Scan for the cell matching the given text and deliver its (x, y) coordinate at center. 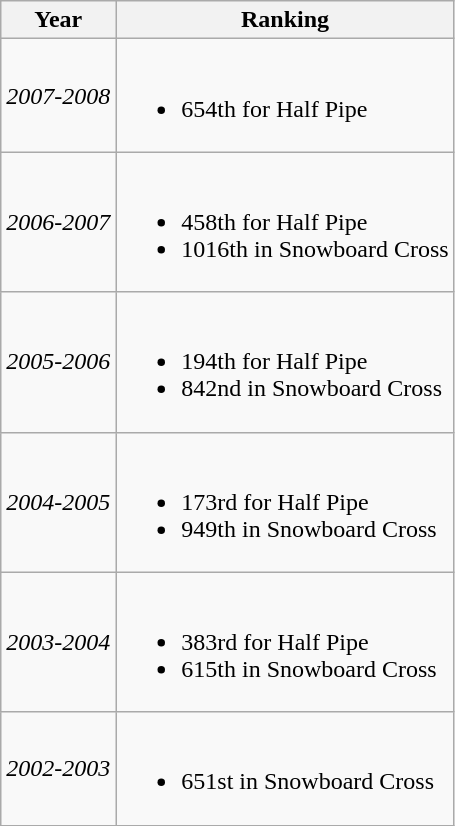
2007-2008 (58, 96)
194th for Half Pipe842nd in Snowboard Cross (285, 362)
383rd for Half Pipe615th in Snowboard Cross (285, 642)
2004-2005 (58, 502)
2005-2006 (58, 362)
173rd for Half Pipe949th in Snowboard Cross (285, 502)
654th for Half Pipe (285, 96)
2002-2003 (58, 768)
458th for Half Pipe1016th in Snowboard Cross (285, 222)
Ranking (285, 20)
Year (58, 20)
2006-2007 (58, 222)
651st in Snowboard Cross (285, 768)
2003-2004 (58, 642)
